For the text-containing cell, return its midpoint in (X, Y) coordinate format. 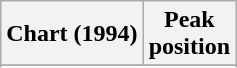
Chart (1994) (72, 34)
Peakposition (189, 34)
